Capture the cell that displays the provided text and extract its (x, y) central coordinate. 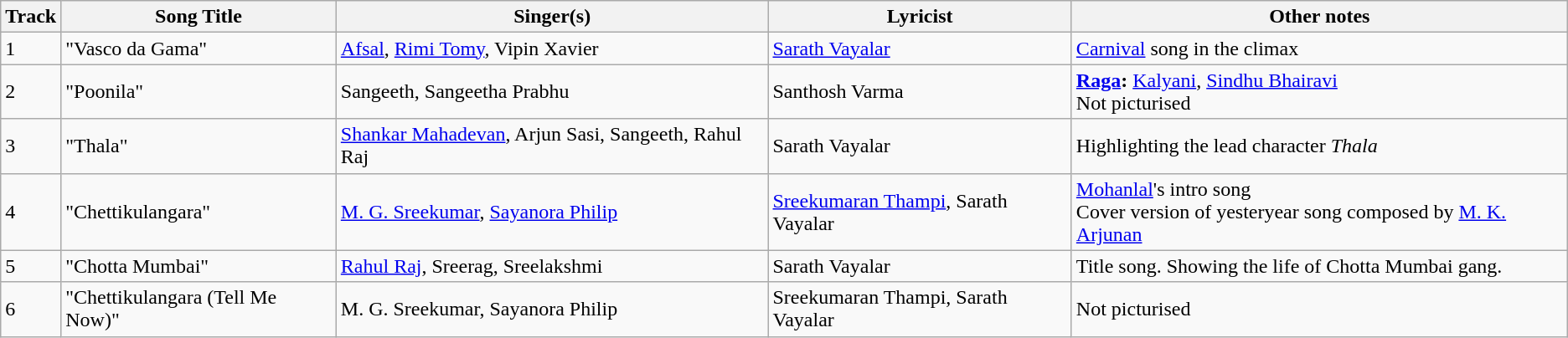
4 (31, 212)
Title song. Showing the life of Chotta Mumbai gang. (1319, 266)
6 (31, 310)
Highlighting the lead character Thala (1319, 146)
"Chettikulangara (Tell Me Now)" (199, 310)
Not picturised (1319, 310)
"Poonila" (199, 92)
Lyricist (920, 17)
1 (31, 49)
Raga: Kalyani, Sindhu BhairaviNot picturised (1319, 92)
Afsal, Rimi Tomy, Vipin Xavier (552, 49)
Other notes (1319, 17)
"Chotta Mumbai" (199, 266)
"Vasco da Gama" (199, 49)
"Chettikulangara" (199, 212)
3 (31, 146)
Santhosh Varma (920, 92)
Song Title (199, 17)
Shankar Mahadevan, Arjun Sasi, Sangeeth, Rahul Raj (552, 146)
Rahul Raj, Sreerag, Sreelakshmi (552, 266)
Sangeeth, Sangeetha Prabhu (552, 92)
5 (31, 266)
Singer(s) (552, 17)
2 (31, 92)
"Thala" (199, 146)
Carnival song in the climax (1319, 49)
Mohanlal's intro songCover version of yesteryear song composed by M. K. Arjunan (1319, 212)
Track (31, 17)
